Locate the cell with the specified text and output its (x, y) center coordinate. 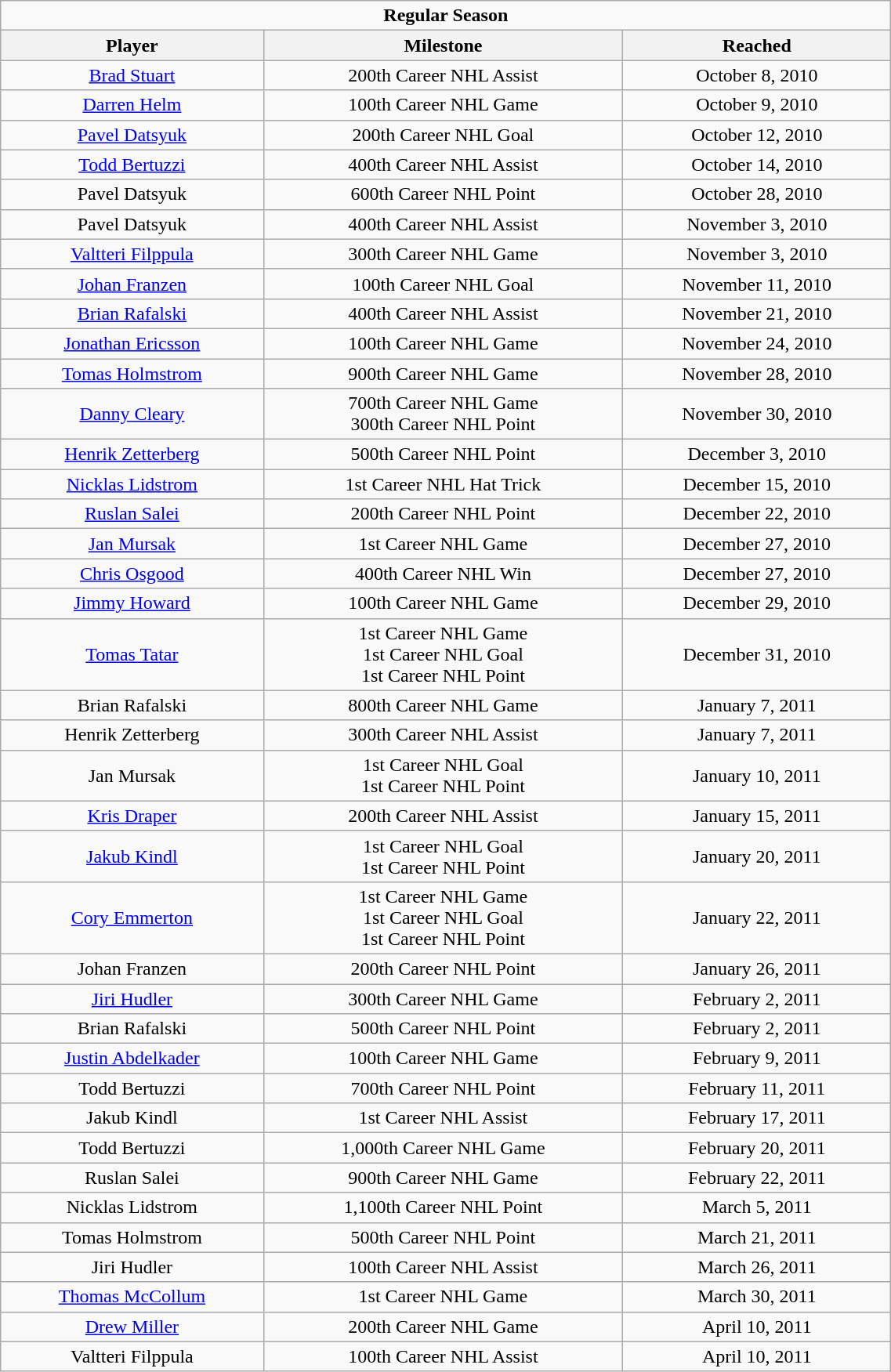
1st Career NHL Assist (444, 1118)
700th Career NHL Point (444, 1088)
1st Career NHL Hat Trick (444, 484)
December 31, 2010 (757, 654)
400th Career NHL Win (444, 574)
November 30, 2010 (757, 414)
February 11, 2011 (757, 1088)
300th Career NHL Assist (444, 735)
700th Career NHL Game300th Career NHL Point (444, 414)
November 11, 2010 (757, 284)
January 20, 2011 (757, 856)
December 22, 2010 (757, 514)
Reached (757, 45)
Drew Miller (132, 1327)
January 10, 2011 (757, 776)
Regular Season (446, 16)
January 26, 2011 (757, 968)
Danny Cleary (132, 414)
March 26, 2011 (757, 1267)
October 14, 2010 (757, 165)
200th Career NHL Goal (444, 135)
December 15, 2010 (757, 484)
Darren Helm (132, 105)
600th Career NHL Point (444, 194)
February 20, 2011 (757, 1148)
February 22, 2011 (757, 1178)
October 28, 2010 (757, 194)
March 30, 2011 (757, 1297)
Brad Stuart (132, 75)
December 29, 2010 (757, 603)
Jonathan Ericsson (132, 343)
200th Career NHL Game (444, 1327)
Kris Draper (132, 816)
Player (132, 45)
100th Career NHL Goal (444, 284)
1,100th Career NHL Point (444, 1207)
October 12, 2010 (757, 135)
March 5, 2011 (757, 1207)
Cory Emmerton (132, 918)
November 24, 2010 (757, 343)
Justin Abdelkader (132, 1059)
February 9, 2011 (757, 1059)
February 17, 2011 (757, 1118)
October 9, 2010 (757, 105)
1,000th Career NHL Game (444, 1148)
Tomas Tatar (132, 654)
Thomas McCollum (132, 1297)
Milestone (444, 45)
December 3, 2010 (757, 454)
October 8, 2010 (757, 75)
800th Career NHL Game (444, 705)
November 28, 2010 (757, 374)
Jimmy Howard (132, 603)
Chris Osgood (132, 574)
November 21, 2010 (757, 313)
January 22, 2011 (757, 918)
March 21, 2011 (757, 1237)
January 15, 2011 (757, 816)
